Detect which cell encompasses the target text, then output its [X, Y] center coordinate. 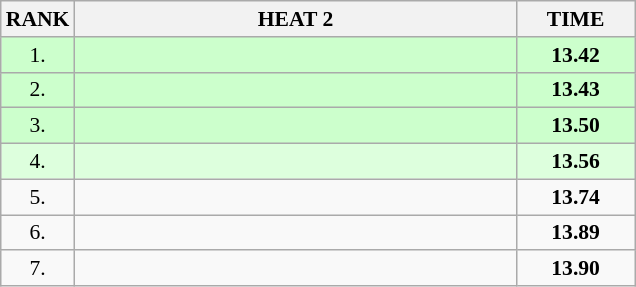
13.74 [576, 197]
5. [38, 197]
TIME [576, 19]
13.90 [576, 269]
4. [38, 162]
13.50 [576, 126]
13.56 [576, 162]
2. [38, 90]
13.43 [576, 90]
3. [38, 126]
RANK [38, 19]
7. [38, 269]
1. [38, 55]
13.42 [576, 55]
HEAT 2 [295, 19]
13.89 [576, 233]
6. [38, 233]
